Search for the cell housing the specified text and yield its [x, y] center coordinate. 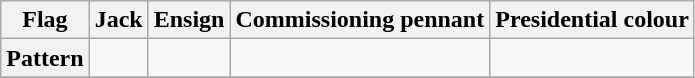
Pattern [45, 58]
Presidential colour [592, 20]
Commissioning pennant [360, 20]
Ensign [189, 20]
Jack [118, 20]
Flag [45, 20]
